For the text-containing cell, return its midpoint in (x, y) coordinate format. 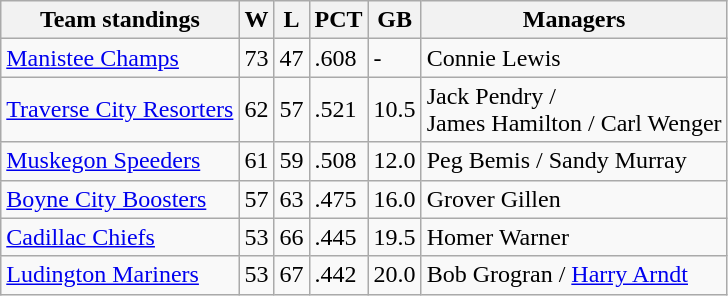
Team standings (120, 20)
66 (292, 237)
L (292, 20)
Muskegon Speeders (120, 161)
Boyne City Boosters (120, 199)
67 (292, 275)
Managers (574, 20)
- (394, 58)
GB (394, 20)
73 (256, 58)
Bob Grogran / Harry Arndt (574, 275)
.508 (338, 161)
19.5 (394, 237)
63 (292, 199)
10.5 (394, 110)
20.0 (394, 275)
47 (292, 58)
Jack Pendry / James Hamilton / Carl Wenger (574, 110)
W (256, 20)
.608 (338, 58)
61 (256, 161)
Peg Bemis / Sandy Murray (574, 161)
Ludington Mariners (120, 275)
62 (256, 110)
Traverse City Resorters (120, 110)
Grover Gillen (574, 199)
Homer Warner (574, 237)
12.0 (394, 161)
.445 (338, 237)
PCT (338, 20)
.442 (338, 275)
16.0 (394, 199)
.521 (338, 110)
59 (292, 161)
Manistee Champs (120, 58)
Connie Lewis (574, 58)
.475 (338, 199)
Cadillac Chiefs (120, 237)
